Find where the given text appears and provide that cell's center as (x, y) coordinate. 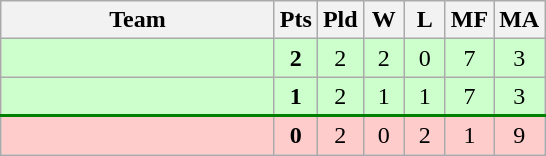
Team (138, 20)
MA (520, 20)
L (424, 20)
9 (520, 136)
MF (469, 20)
Pld (340, 20)
W (384, 20)
Pts (296, 20)
